Return the [x, y] coordinate for the center point of the cell that contains the specified text.  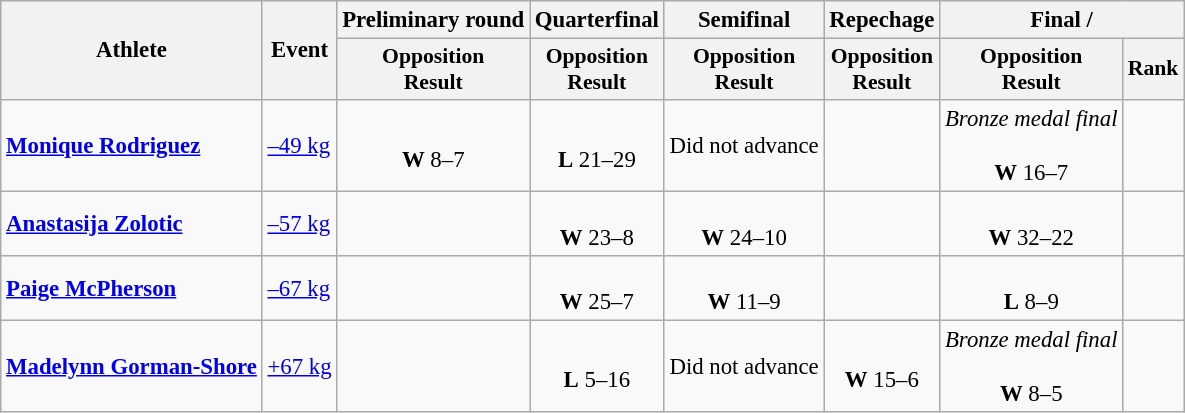
W 15–6 [882, 366]
W 23–8 [598, 224]
W 32–22 [1032, 224]
Rank [1154, 70]
Final / [1062, 20]
Preliminary round [434, 20]
Paige McPherson [132, 288]
Anastasija Zolotic [132, 224]
Madelynn Gorman-Shore [132, 366]
L 8–9 [1032, 288]
Bronze medal finalW 8–5 [1032, 366]
L 21–29 [598, 146]
Event [300, 50]
Quarterfinal [598, 20]
W 8–7 [434, 146]
L 5–16 [598, 366]
W 25–7 [598, 288]
–67 kg [300, 288]
–57 kg [300, 224]
–49 kg [300, 146]
Monique Rodriguez [132, 146]
W 24–10 [744, 224]
Athlete [132, 50]
W 11–9 [744, 288]
+67 kg [300, 366]
Semifinal [744, 20]
Repechage [882, 20]
Bronze medal finalW 16–7 [1032, 146]
